Identify which cell holds the provided text, then report its [x, y] central coordinate. 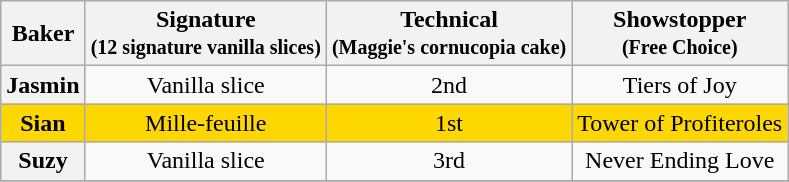
2nd [448, 85]
Tiers of Joy [680, 85]
Jasmin [43, 85]
Technical(Maggie's cornucopia cake) [448, 34]
Sian [43, 123]
Baker [43, 34]
Signature(12 signature vanilla slices) [206, 34]
Tower of Profiteroles [680, 123]
3rd [448, 161]
Never Ending Love [680, 161]
1st [448, 123]
Suzy [43, 161]
Showstopper(Free Choice) [680, 34]
Mille-feuille [206, 123]
